Find where the given text appears and provide that cell's center as [x, y] coordinate. 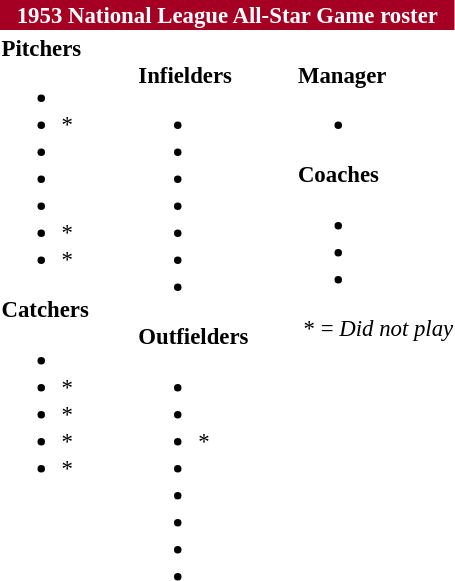
1953 National League All-Star Game roster [228, 15]
